From the cell containing the given text, extract its center point as [X, Y] coordinate. 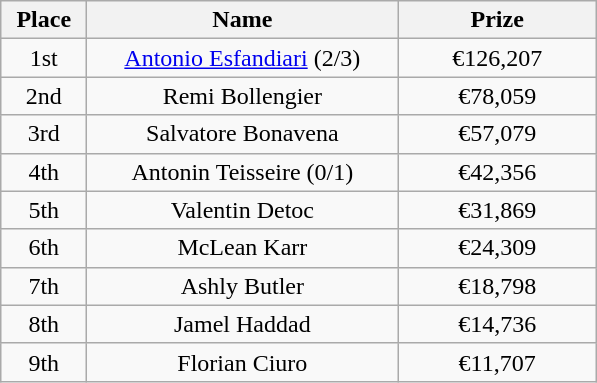
Prize [498, 20]
3rd [44, 134]
€78,059 [498, 96]
€57,079 [498, 134]
Valentin Detoc [242, 210]
Name [242, 20]
8th [44, 324]
Florian Ciuro [242, 362]
Salvatore Bonavena [242, 134]
7th [44, 286]
€24,309 [498, 248]
5th [44, 210]
€126,207 [498, 58]
Ashly Butler [242, 286]
McLean Karr [242, 248]
Place [44, 20]
€18,798 [498, 286]
4th [44, 172]
€14,736 [498, 324]
€42,356 [498, 172]
€31,869 [498, 210]
Antonin Teisseire (0/1) [242, 172]
Remi Bollengier [242, 96]
9th [44, 362]
6th [44, 248]
2nd [44, 96]
Antonio Esfandiari (2/3) [242, 58]
Jamel Haddad [242, 324]
€11,707 [498, 362]
1st [44, 58]
